Identify which cell holds the provided text, then report its (x, y) central coordinate. 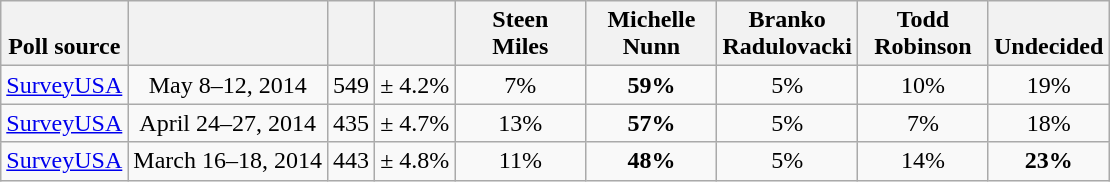
11% (520, 161)
13% (520, 123)
10% (922, 85)
19% (1048, 85)
18% (1048, 123)
April 24–27, 2014 (228, 123)
Poll source (64, 34)
± 4.8% (415, 161)
March 16–18, 2014 (228, 161)
48% (652, 161)
59% (652, 85)
Undecided (1048, 34)
BrankoRadulovacki (787, 34)
MichelleNunn (652, 34)
May 8–12, 2014 (228, 85)
57% (652, 123)
14% (922, 161)
ToddRobinson (922, 34)
23% (1048, 161)
± 4.2% (415, 85)
SteenMiles (520, 34)
443 (352, 161)
± 4.7% (415, 123)
549 (352, 85)
435 (352, 123)
